Capture the cell that displays the provided text and extract its [x, y] central coordinate. 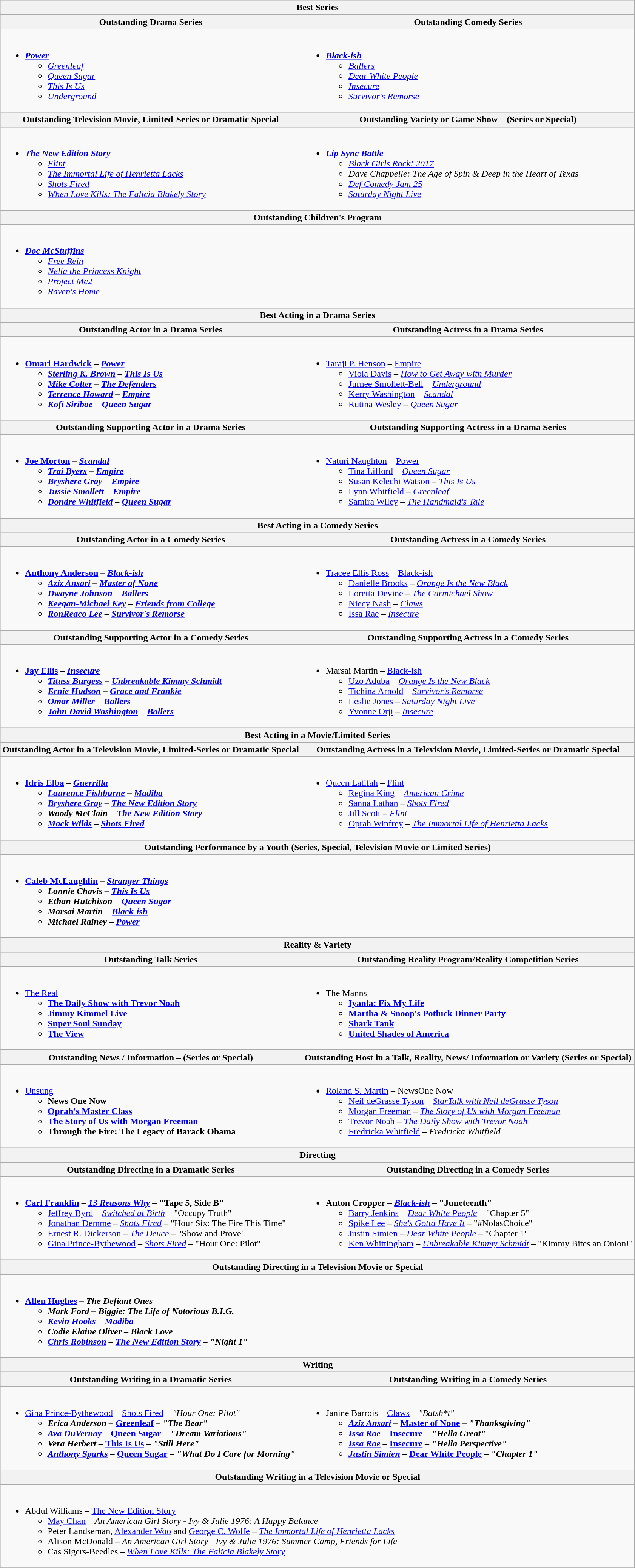
Outstanding Variety or Game Show – (Series or Special) [468, 120]
The MannsIyanla: Fix My LifeMartha & Snoop's Potluck Dinner PartyShark TankUnited Shades of America [468, 1008]
Outstanding Directing in a Dramatic Series [151, 1169]
Outstanding Actress in a Television Movie, Limited-Series or Dramatic Special [468, 749]
Best Acting in a Drama Series [318, 315]
Jay Ellis – InsecureTituss Burgess – Unbreakable Kimmy SchmidtErnie Hudson – Grace and FrankieOmar Miller – BallersJohn David Washington – Ballers [151, 686]
Doc McStuffinsFree ReinNella the Princess KnightProject Mc2Raven's Home [318, 266]
Best Acting in a Comedy Series [318, 525]
Black-ishBallersDear White PeopleInsecureSurvivor's Remorse [468, 71]
Outstanding Supporting Actor in a Comedy Series [151, 637]
Reality & Variety [318, 945]
Outstanding Supporting Actress in a Comedy Series [468, 637]
Writing [318, 1365]
Naturi Naughton – PowerTina Lifford – Queen SugarSusan Kelechi Watson – This Is UsLynn Whitfield – GreenleafSamira Wiley – The Handmaid's Tale [468, 476]
Tracee Ellis Ross – Black-ishDanielle Brooks – Orange Is the New BlackLoretta Devine – The Carmichael ShowNiecy Nash – ClawsIssa Rae – Insecure [468, 589]
Joe Morton – ScandalTrai Byers – EmpireBryshere Gray – EmpireJussie Smollett – EmpireDondre Whitfield – Queen Sugar [151, 476]
Outstanding Actor in a Drama Series [151, 329]
Best Acting in a Movie/Limited Series [318, 735]
Outstanding Host in a Talk, Reality, News/ Information or Variety (Series or Special) [468, 1057]
Caleb McLaughlin – Stranger ThingsLonnie Chavis – This Is UsEthan Hutchison – Queen SugarMarsai Martin – Black-ishMichael Rainey – Power [318, 896]
Outstanding Writing in a Television Movie or Special [318, 1477]
Outstanding Actor in a Television Movie, Limited-Series or Dramatic Special [151, 749]
PowerGreenleafQueen SugarThis Is UsUnderground [151, 71]
Outstanding Drama Series [151, 22]
Omari Hardwick – PowerSterling K. Brown – This Is UsMike Colter – The DefendersTerrence Howard – EmpireKofi Siriboe – Queen Sugar [151, 378]
Outstanding Talk Series [151, 959]
Outstanding Directing in a Television Movie or Special [318, 1267]
The New Edition StoryFlintThe Immortal Life of Henrietta LacksShots FiredWhen Love Kills: The Falicia Blakely Story [151, 168]
Idris Elba – GuerrillaLaurence Fishburne – MadibaBryshere Gray – The New Edition StoryWoody McClain – The New Edition StoryMack Wilds – Shots Fired [151, 799]
Outstanding Actress in a Comedy Series [468, 540]
Outstanding Supporting Actress in a Drama Series [468, 427]
UnsungNews One NowOprah's Master ClassThe Story of Us with Morgan FreemanThrough the Fire: The Legacy of Barack Obama [151, 1106]
Outstanding Television Movie, Limited-Series or Dramatic Special [151, 120]
Best Series [318, 8]
Outstanding News / Information – (Series or Special) [151, 1057]
Outstanding Comedy Series [468, 22]
The RealThe Daily Show with Trevor NoahJimmy Kimmel LiveSuper Soul SundayThe View [151, 1008]
Directing [318, 1155]
Outstanding Directing in a Comedy Series [468, 1169]
Outstanding Writing in a Comedy Series [468, 1379]
Outstanding Supporting Actor in a Drama Series [151, 427]
Outstanding Actress in a Drama Series [468, 329]
Queen Latifah – FlintRegina King – American CrimeSanna Lathan – Shots FiredJill Scott – FlintOprah Winfrey – The Immortal Life of Henrietta Lacks [468, 799]
Outstanding Performance by a Youth (Series, Special, Television Movie or Limited Series) [318, 847]
Lip Sync BattleBlack Girls Rock! 2017Dave Chappelle: The Age of Spin & Deep in the Heart of TexasDef Comedy Jam 25Saturday Night Live [468, 168]
Outstanding Children's Program [318, 217]
Outstanding Writing in a Dramatic Series [151, 1379]
Outstanding Actor in a Comedy Series [151, 540]
Outstanding Reality Program/Reality Competition Series [468, 959]
